Provide the (x, y) coordinate of the cell's center where the given text is located.  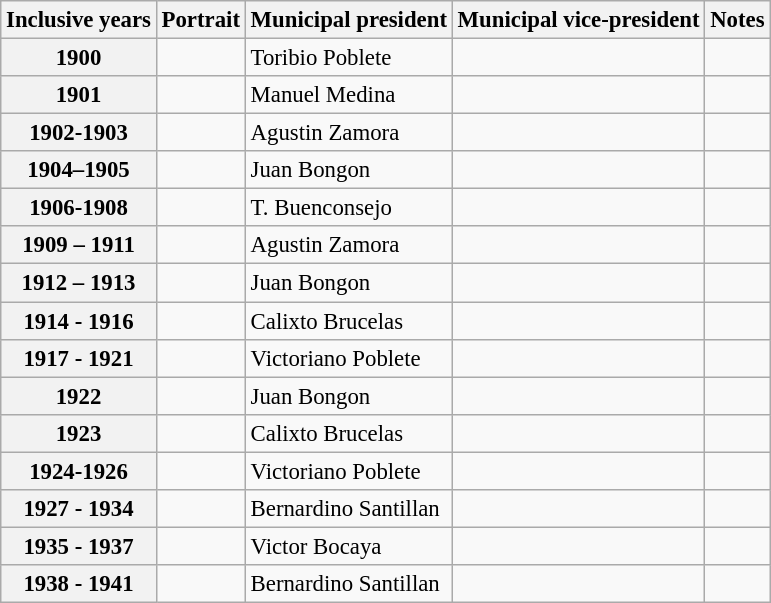
1906-1908 (79, 208)
1909 – 1911 (79, 245)
1900 (79, 58)
1904–1905 (79, 170)
1923 (79, 433)
Toribio Poblete (348, 58)
Inclusive years (79, 20)
1914 - 1916 (79, 321)
1935 - 1937 (79, 546)
T. Buenconsejo (348, 208)
Notes (738, 20)
Victor Bocaya (348, 546)
1901 (79, 95)
1924-1926 (79, 471)
1927 - 1934 (79, 509)
Municipal vice-president (578, 20)
Municipal president (348, 20)
1938 - 1941 (79, 584)
Portrait (200, 20)
1912 – 1913 (79, 283)
1902-1903 (79, 133)
Manuel Medina (348, 95)
1917 - 1921 (79, 358)
1922 (79, 396)
